Return the (x, y) coordinate for the center point of the cell that contains the specified text.  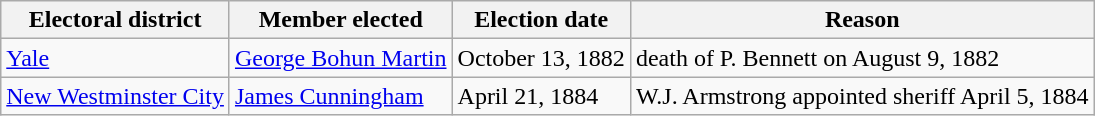
Reason (862, 20)
death of P. Bennett on August 9, 1882 (862, 58)
April 21, 1884 (541, 96)
Yale (116, 58)
Member elected (340, 20)
George Bohun Martin (340, 58)
James Cunningham (340, 96)
October 13, 1882 (541, 58)
Election date (541, 20)
W.J. Armstrong appointed sheriff April 5, 1884 (862, 96)
Electoral district (116, 20)
New Westminster City (116, 96)
